From the cell containing the given text, extract its center point as [X, Y] coordinate. 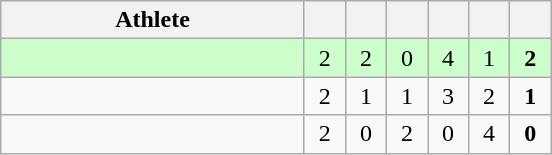
Athlete [153, 20]
3 [448, 96]
